Locate the cell with the specified text and output its (X, Y) center coordinate. 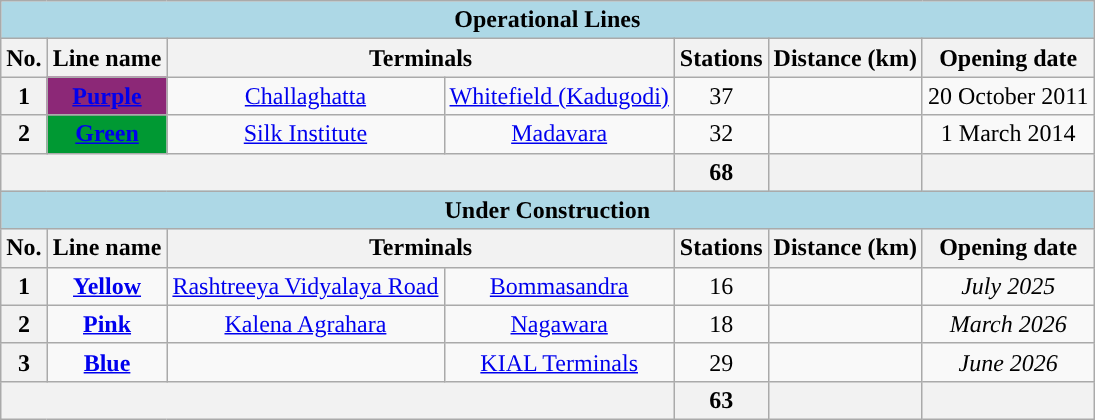
KIAL Terminals (559, 362)
20 October 2011 (1008, 96)
Nagawara (559, 324)
Operational Lines (548, 20)
Rashtreeya Vidyalaya Road (306, 286)
Silk Institute (306, 134)
18 (721, 324)
29 (721, 362)
1 March 2014 (1008, 134)
Whitefield (Kadugodi) (559, 96)
Pink (107, 324)
63 (721, 400)
Madavara (559, 134)
Green (107, 134)
June 2026 (1008, 362)
68 (721, 172)
Blue (107, 362)
July 2025 (1008, 286)
37 (721, 96)
Kalena Agrahara (306, 324)
16 (721, 286)
32 (721, 134)
March 2026 (1008, 324)
Challaghatta (306, 96)
Purple (107, 96)
Yellow (107, 286)
Under Construction (548, 210)
Bommasandra (559, 286)
3 (24, 362)
